Search for the cell housing the specified text and yield its (X, Y) center coordinate. 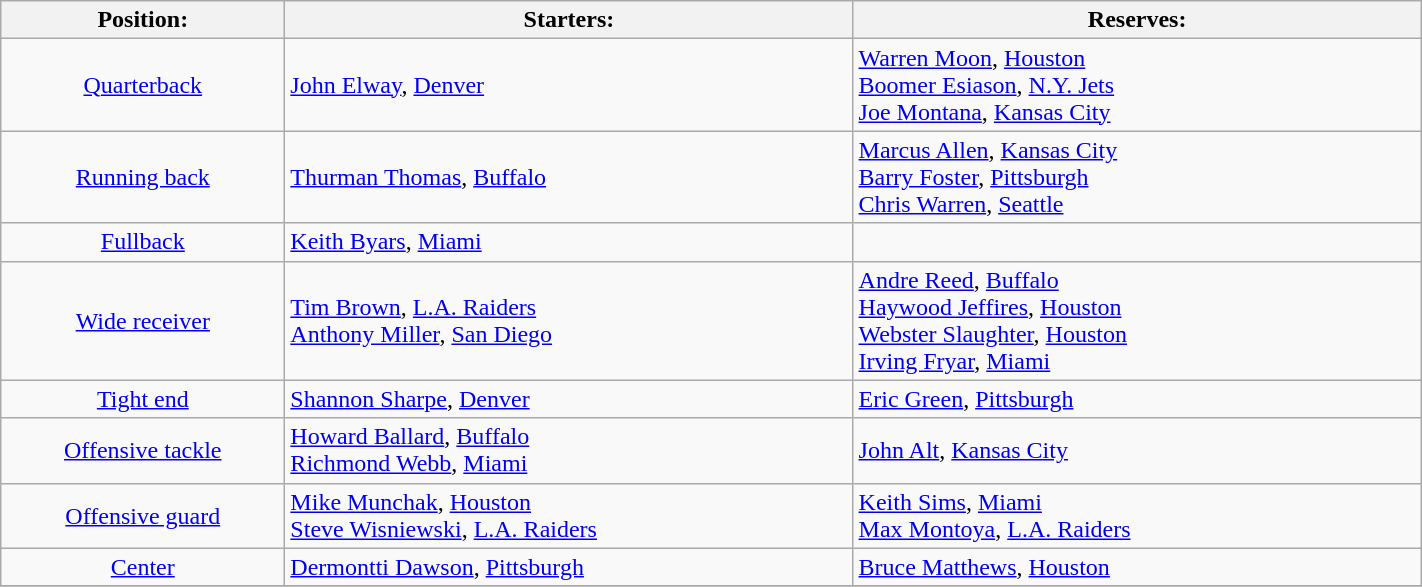
Quarterback (143, 85)
Keith Byars, Miami (569, 242)
Mike Munchak, Houston Steve Wisniewski, L.A. Raiders (569, 516)
Howard Ballard, Buffalo Richmond Webb, Miami (569, 450)
Position: (143, 20)
Reserves: (1137, 20)
Dermontti Dawson, Pittsburgh (569, 567)
Starters: (569, 20)
Running back (143, 177)
John Elway, Denver (569, 85)
Shannon Sharpe, Denver (569, 399)
Eric Green, Pittsburgh (1137, 399)
Andre Reed, Buffalo Haywood Jeffires, Houston Webster Slaughter, Houston Irving Fryar, Miami (1137, 320)
Warren Moon, Houston Boomer Esiason, N.Y. Jets Joe Montana, Kansas City (1137, 85)
Bruce Matthews, Houston (1137, 567)
Tim Brown, L.A. Raiders Anthony Miller, San Diego (569, 320)
Offensive tackle (143, 450)
Wide receiver (143, 320)
John Alt, Kansas City (1137, 450)
Center (143, 567)
Tight end (143, 399)
Thurman Thomas, Buffalo (569, 177)
Offensive guard (143, 516)
Fullback (143, 242)
Marcus Allen, Kansas City Barry Foster, Pittsburgh Chris Warren, Seattle (1137, 177)
Keith Sims, Miami Max Montoya, L.A. Raiders (1137, 516)
